For the text-containing cell, return its midpoint in [x, y] coordinate format. 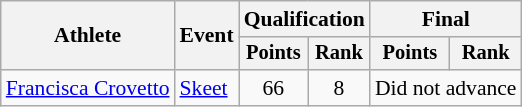
8 [339, 88]
Qualification [304, 19]
Athlete [88, 36]
Francisca Crovetto [88, 88]
Skeet [207, 88]
Event [207, 36]
66 [274, 88]
Final [446, 19]
Did not advance [446, 88]
